For the text-containing cell, return its midpoint in (x, y) coordinate format. 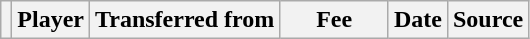
Transferred from (185, 20)
Fee (334, 20)
Player (51, 20)
Date (418, 20)
Source (488, 20)
